Return [x, y] of the center of cell containing provided text 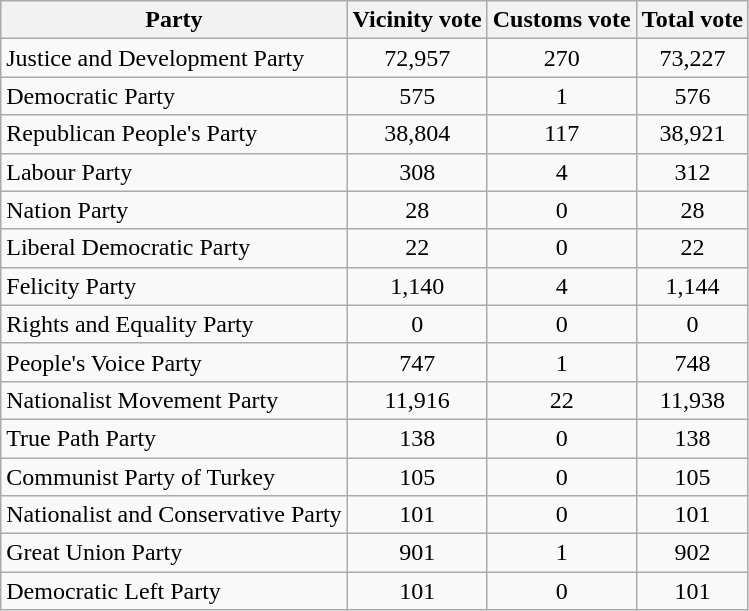
748 [692, 362]
Democratic Party [174, 96]
Nationalist Movement Party [174, 400]
Labour Party [174, 172]
11,938 [692, 400]
72,957 [417, 58]
Felicity Party [174, 286]
270 [562, 58]
People's Voice Party [174, 362]
312 [692, 172]
901 [417, 553]
Party [174, 20]
Justice and Development Party [174, 58]
308 [417, 172]
11,916 [417, 400]
902 [692, 553]
Great Union Party [174, 553]
Rights and Equality Party [174, 324]
73,227 [692, 58]
Total vote [692, 20]
Customs vote [562, 20]
38,921 [692, 134]
Nationalist and Conservative Party [174, 515]
1,144 [692, 286]
38,804 [417, 134]
747 [417, 362]
576 [692, 96]
Vicinity vote [417, 20]
True Path Party [174, 438]
Nation Party [174, 210]
117 [562, 134]
1,140 [417, 286]
Democratic Left Party [174, 591]
Republican People's Party [174, 134]
575 [417, 96]
Liberal Democratic Party [174, 248]
Communist Party of Turkey [174, 477]
